From the cell containing the given text, extract its center point as (X, Y) coordinate. 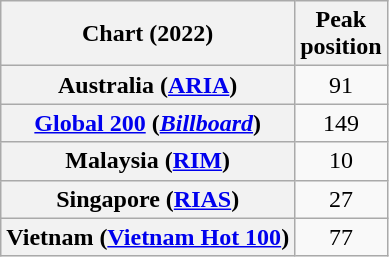
149 (341, 123)
Australia (ARIA) (148, 85)
Peakposition (341, 34)
Vietnam (Vietnam Hot 100) (148, 237)
Malaysia (RIM) (148, 161)
77 (341, 237)
Global 200 (Billboard) (148, 123)
27 (341, 199)
Chart (2022) (148, 34)
Singapore (RIAS) (148, 199)
10 (341, 161)
91 (341, 85)
